Provide the (x, y) coordinate of the cell's center where the given text is located.  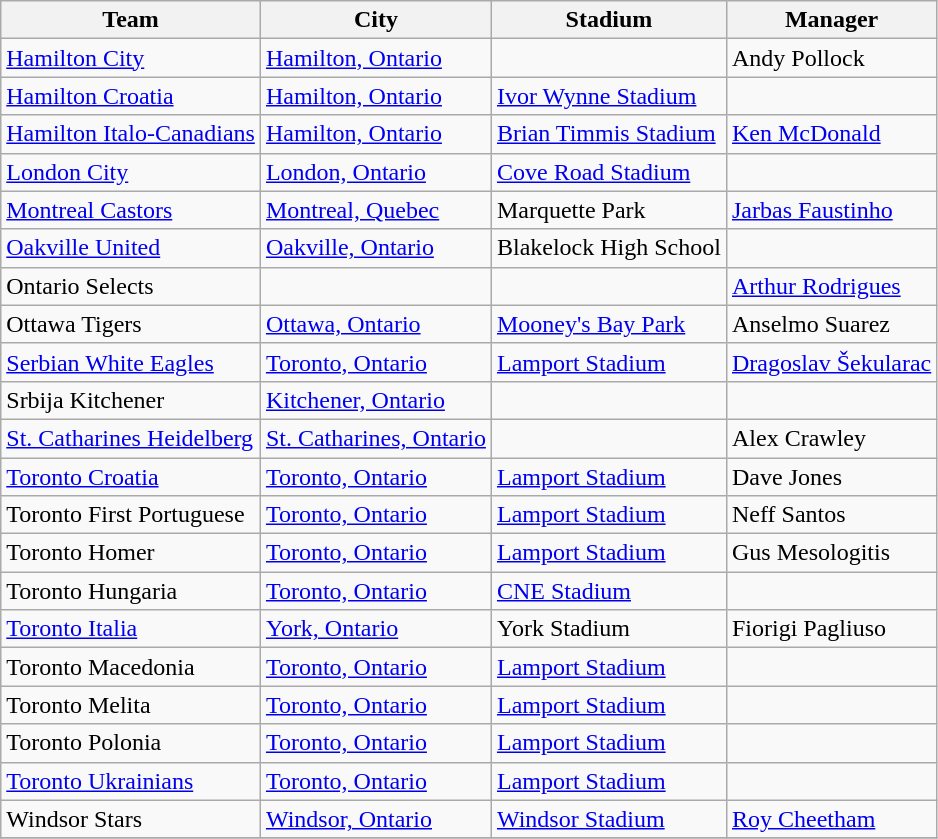
Team (131, 20)
Toronto Croatia (131, 477)
Roy Cheetham (831, 819)
Stadium (608, 20)
Manager (831, 20)
Dragoslav Šekularac (831, 362)
Anselmo Suarez (831, 324)
Toronto Macedonia (131, 667)
Montreal Castors (131, 210)
Arthur Rodrigues (831, 286)
Hamilton Italo-Canadians (131, 134)
Ottawa, Ontario (376, 324)
St. Catharines Heidelberg (131, 438)
Toronto Homer (131, 553)
Toronto First Portuguese (131, 515)
York, Ontario (376, 629)
Ontario Selects (131, 286)
Neff Santos (831, 515)
Marquette Park (608, 210)
Gus Mesologitis (831, 553)
Ottawa Tigers (131, 324)
Oakville, Ontario (376, 248)
Montreal, Quebec (376, 210)
Windsor Stadium (608, 819)
Andy Pollock (831, 58)
Toronto Melita (131, 705)
York Stadium (608, 629)
Mooney's Bay Park (608, 324)
CNE Stadium (608, 591)
Cove Road Stadium (608, 172)
Blakelock High School (608, 248)
Windsor Stars (131, 819)
Toronto Ukrainians (131, 781)
Alex Crawley (831, 438)
Toronto Polonia (131, 743)
City (376, 20)
Fiorigi Pagliuso (831, 629)
Toronto Hungaria (131, 591)
Oakville United (131, 248)
Windsor, Ontario (376, 819)
Hamilton City (131, 58)
London City (131, 172)
St. Catharines, Ontario (376, 438)
Hamilton Croatia (131, 96)
Serbian White Eagles (131, 362)
Dave Jones (831, 477)
Brian Timmis Stadium (608, 134)
Toronto Italia (131, 629)
Jarbas Faustinho (831, 210)
Kitchener, Ontario (376, 400)
London, Ontario (376, 172)
Ken McDonald (831, 134)
Ivor Wynne Stadium (608, 96)
Srbija Kitchener (131, 400)
